Scan for the cell matching the given text and deliver its [X, Y] coordinate at center. 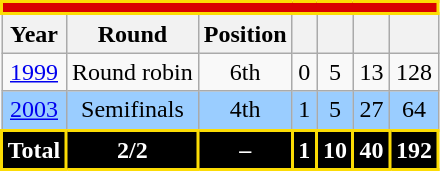
4th [245, 110]
128 [414, 72]
Round [133, 34]
0 [304, 72]
Semifinals [133, 110]
2/2 [133, 150]
192 [414, 150]
Total [34, 150]
1999 [34, 72]
Position [245, 34]
Year [34, 34]
27 [372, 110]
Round robin [133, 72]
6th [245, 72]
13 [372, 72]
64 [414, 110]
– [245, 150]
2003 [34, 110]
40 [372, 150]
10 [336, 150]
